Extract the [x, y] coordinate from the center of the cell holding the provided text.  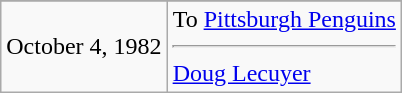
October 4, 1982 [84, 47]
To Pittsburgh PenguinsDoug Lecuyer [284, 47]
